Find where the given text appears and provide that cell's center as [X, Y] coordinate. 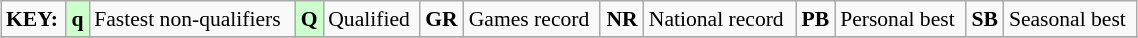
GR [442, 19]
PB [816, 19]
Seasonal best [1070, 19]
National record [720, 19]
NR [622, 19]
q [78, 19]
KEY: [34, 19]
Games record [532, 19]
Fastest non-qualifiers [192, 19]
SB [985, 19]
Q [309, 19]
Qualified [371, 19]
Personal best [900, 19]
